Capture the cell that displays the provided text and extract its (x, y) central coordinate. 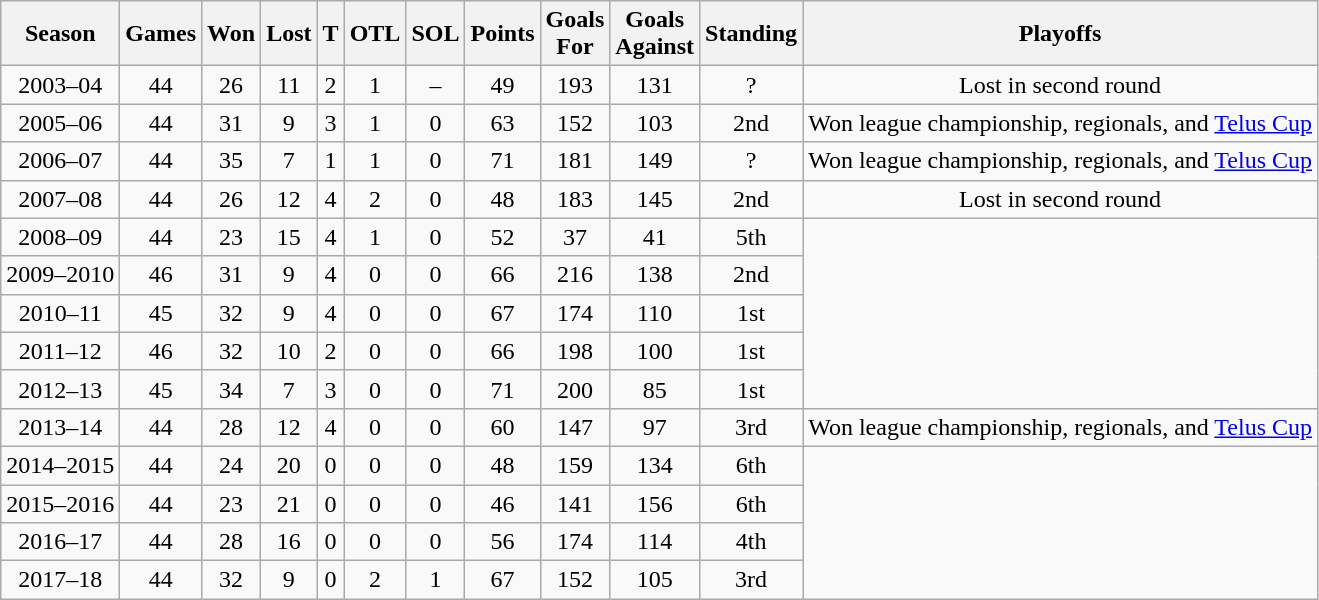
56 (502, 542)
Points (502, 34)
181 (575, 161)
110 (655, 313)
Lost (289, 34)
2005–06 (60, 123)
2009–2010 (60, 275)
37 (575, 237)
OTL (375, 34)
49 (502, 85)
GoalsAgainst (655, 34)
103 (655, 123)
85 (655, 389)
– (436, 85)
52 (502, 237)
GoalsFor (575, 34)
Playoffs (1060, 34)
200 (575, 389)
35 (232, 161)
11 (289, 85)
20 (289, 465)
216 (575, 275)
2006–07 (60, 161)
Standing (752, 34)
2013–14 (60, 427)
2008–09 (60, 237)
198 (575, 351)
60 (502, 427)
21 (289, 503)
63 (502, 123)
159 (575, 465)
156 (655, 503)
2015–2016 (60, 503)
2010–11 (60, 313)
2003–04 (60, 85)
2007–08 (60, 199)
T (330, 34)
97 (655, 427)
131 (655, 85)
24 (232, 465)
193 (575, 85)
183 (575, 199)
Season (60, 34)
2017–18 (60, 580)
114 (655, 542)
Won (232, 34)
34 (232, 389)
105 (655, 580)
2014–2015 (60, 465)
145 (655, 199)
41 (655, 237)
141 (575, 503)
2016–17 (60, 542)
138 (655, 275)
SOL (436, 34)
149 (655, 161)
100 (655, 351)
2012–13 (60, 389)
2011–12 (60, 351)
16 (289, 542)
147 (575, 427)
10 (289, 351)
Games (161, 34)
4th (752, 542)
5th (752, 237)
15 (289, 237)
134 (655, 465)
